Identify which cell holds the provided text, then report its (x, y) central coordinate. 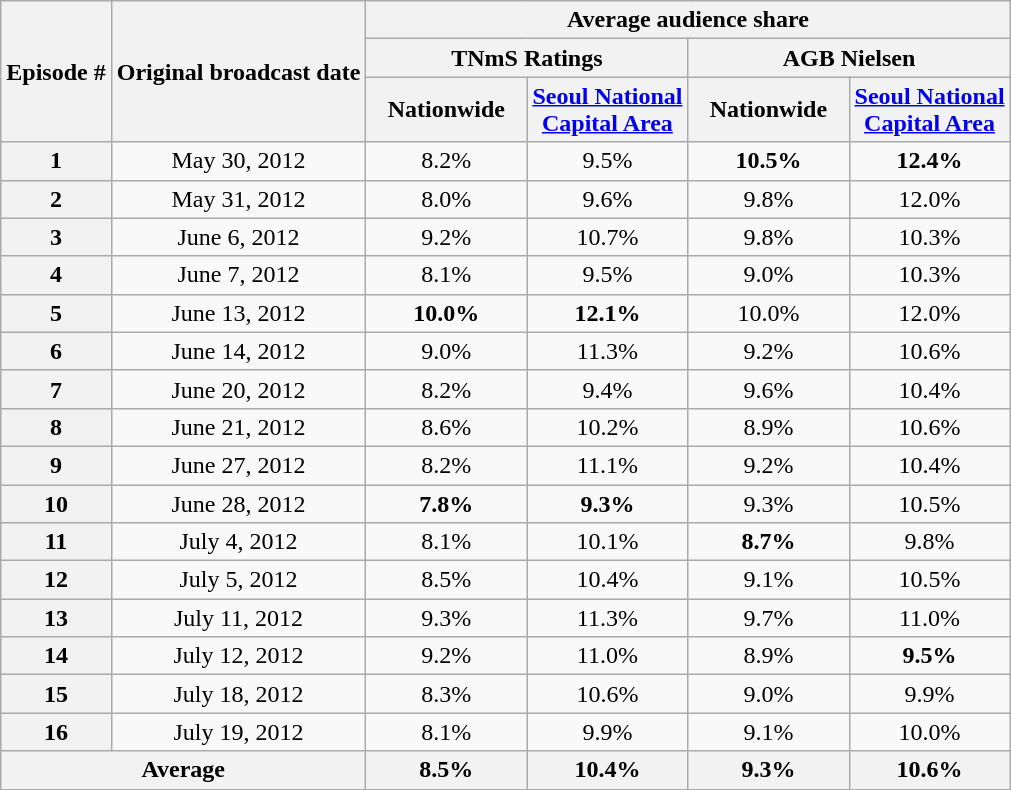
16 (56, 732)
14 (56, 656)
3 (56, 237)
July 11, 2012 (238, 618)
9 (56, 465)
May 31, 2012 (238, 199)
June 28, 2012 (238, 503)
5 (56, 313)
6 (56, 351)
TNmS Ratings (527, 58)
4 (56, 275)
July 5, 2012 (238, 580)
10.7% (608, 237)
10.2% (608, 427)
May 30, 2012 (238, 161)
Original broadcast date (238, 72)
15 (56, 694)
July 12, 2012 (238, 656)
12.4% (930, 161)
7 (56, 389)
7.8% (446, 503)
AGB Nielsen (849, 58)
June 6, 2012 (238, 237)
9.4% (608, 389)
9.7% (768, 618)
June 21, 2012 (238, 427)
Average (184, 770)
1 (56, 161)
10.1% (608, 542)
June 20, 2012 (238, 389)
12.1% (608, 313)
June 27, 2012 (238, 465)
June 13, 2012 (238, 313)
11.1% (608, 465)
June 7, 2012 (238, 275)
July 19, 2012 (238, 732)
13 (56, 618)
12 (56, 580)
July 18, 2012 (238, 694)
8 (56, 427)
Episode # (56, 72)
July 4, 2012 (238, 542)
8.0% (446, 199)
2 (56, 199)
11 (56, 542)
June 14, 2012 (238, 351)
Average audience share (688, 20)
8.3% (446, 694)
8.7% (768, 542)
8.6% (446, 427)
10 (56, 503)
